Pinpoint the cell where the given text exists, returning its [X, Y] midpoint coordinate. 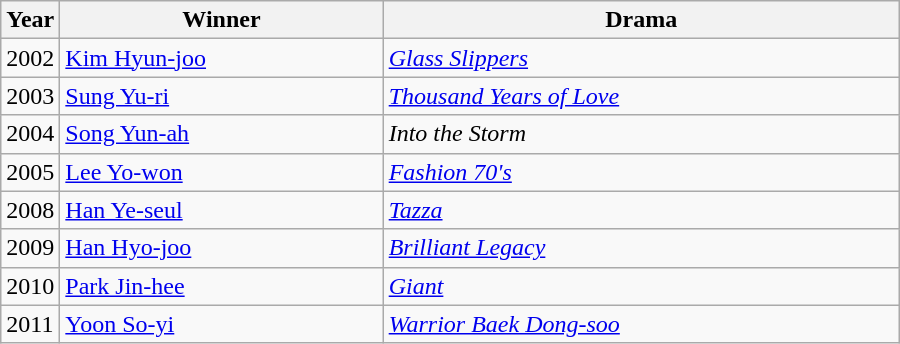
Song Yun-ah [222, 134]
Lee Yo-won [222, 172]
2008 [30, 210]
Han Ye-seul [222, 210]
2010 [30, 286]
Into the Storm [641, 134]
2003 [30, 96]
Winner [222, 20]
2011 [30, 324]
Thousand Years of Love [641, 96]
Han Hyo-joo [222, 248]
Fashion 70's [641, 172]
Warrior Baek Dong-soo [641, 324]
Yoon So-yi [222, 324]
Giant [641, 286]
Brilliant Legacy [641, 248]
Sung Yu-ri [222, 96]
Drama [641, 20]
Kim Hyun-joo [222, 58]
Park Jin-hee [222, 286]
Glass Slippers [641, 58]
Year [30, 20]
2004 [30, 134]
2005 [30, 172]
2009 [30, 248]
Tazza [641, 210]
2002 [30, 58]
